From the cell containing the given text, extract its center point as [x, y] coordinate. 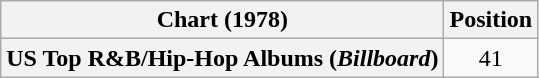
41 [491, 58]
Position [491, 20]
Chart (1978) [222, 20]
US Top R&B/Hip-Hop Albums (Billboard) [222, 58]
